Output the (X, Y) coordinate of the center of the cell containing the given text.  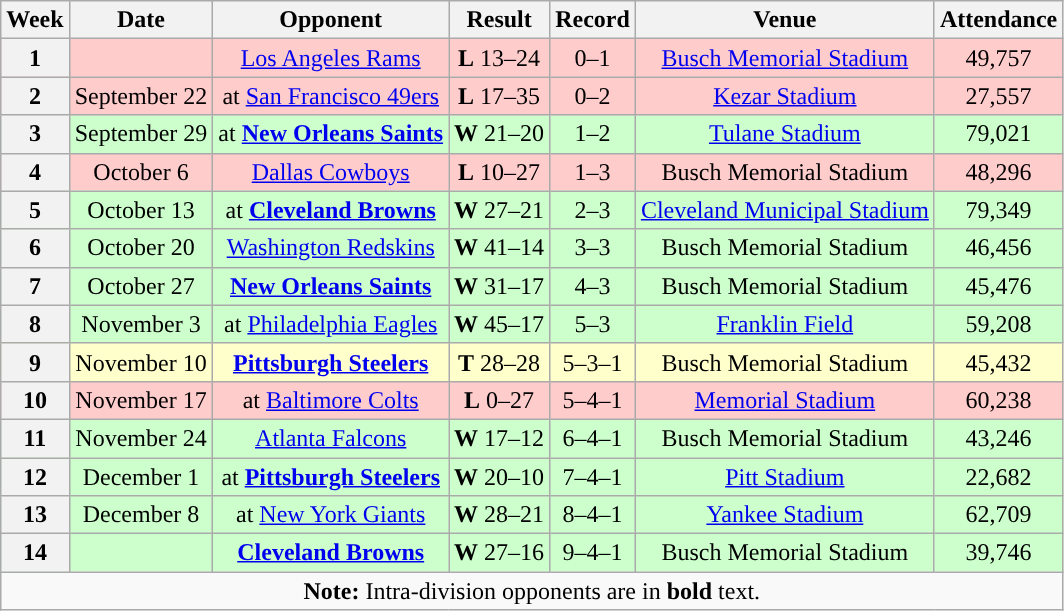
Week (35, 20)
39,746 (998, 553)
W 45–17 (500, 324)
Venue (784, 20)
November 10 (141, 362)
49,757 (998, 58)
W 27–16 (500, 553)
45,432 (998, 362)
45,476 (998, 286)
Note: Intra-division opponents are in bold text. (532, 591)
December 1 (141, 477)
L 17–35 (500, 96)
7–4–1 (593, 477)
1 (35, 58)
14 (35, 553)
79,349 (998, 210)
November 3 (141, 324)
5–4–1 (593, 400)
1–3 (593, 172)
2–3 (593, 210)
4 (35, 172)
at Cleveland Browns (331, 210)
November 24 (141, 438)
September 29 (141, 134)
W 31–17 (500, 286)
T 28–28 (500, 362)
5 (35, 210)
Kezar Stadium (784, 96)
at New York Giants (331, 515)
W 41–14 (500, 248)
27,557 (998, 96)
11 (35, 438)
Result (500, 20)
at New Orleans Saints (331, 134)
W 20–10 (500, 477)
59,208 (998, 324)
Washington Redskins (331, 248)
W 27–21 (500, 210)
22,682 (998, 477)
Record (593, 20)
L 13–24 (500, 58)
L 10–27 (500, 172)
62,709 (998, 515)
5–3 (593, 324)
W 21–20 (500, 134)
Dallas Cowboys (331, 172)
2 (35, 96)
8 (35, 324)
W 28–21 (500, 515)
Opponent (331, 20)
October 20 (141, 248)
Franklin Field (784, 324)
Tulane Stadium (784, 134)
Yankee Stadium (784, 515)
46,456 (998, 248)
9–4–1 (593, 553)
6–4–1 (593, 438)
0–2 (593, 96)
79,021 (998, 134)
10 (35, 400)
48,296 (998, 172)
Atlanta Falcons (331, 438)
at Philadelphia Eagles (331, 324)
Memorial Stadium (784, 400)
3–3 (593, 248)
October 6 (141, 172)
7 (35, 286)
at Pittsburgh Steelers (331, 477)
November 17 (141, 400)
Cleveland Municipal Stadium (784, 210)
at San Francisco 49ers (331, 96)
0–1 (593, 58)
Date (141, 20)
Pittsburgh Steelers (331, 362)
13 (35, 515)
at Baltimore Colts (331, 400)
4–3 (593, 286)
October 13 (141, 210)
December 8 (141, 515)
8–4–1 (593, 515)
October 27 (141, 286)
New Orleans Saints (331, 286)
September 22 (141, 96)
5–3–1 (593, 362)
1–2 (593, 134)
12 (35, 477)
60,238 (998, 400)
3 (35, 134)
L 0–27 (500, 400)
W 17–12 (500, 438)
Attendance (998, 20)
6 (35, 248)
Cleveland Browns (331, 553)
43,246 (998, 438)
9 (35, 362)
Pitt Stadium (784, 477)
Los Angeles Rams (331, 58)
